Find where the given text appears and provide that cell's center as (x, y) coordinate. 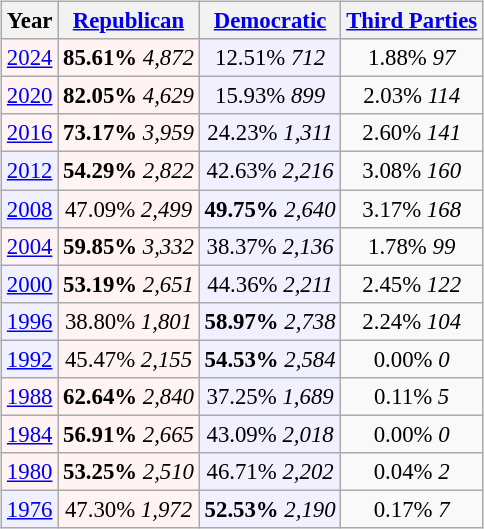
1992 (30, 359)
Democratic (270, 21)
2000 (30, 284)
42.63% 2,216 (270, 171)
0.17% 7 (412, 509)
56.91% 2,665 (129, 434)
1996 (30, 321)
12.51% 712 (270, 58)
37.25% 1,689 (270, 396)
49.75% 2,640 (270, 209)
3.08% 160 (412, 171)
0.11% 5 (412, 396)
59.85% 3,332 (129, 246)
47.09% 2,499 (129, 209)
1980 (30, 472)
38.37% 2,136 (270, 246)
38.80% 1,801 (129, 321)
54.53% 2,584 (270, 359)
1.78% 99 (412, 246)
85.61% 4,872 (129, 58)
1.88% 97 (412, 58)
Third Parties (412, 21)
1976 (30, 509)
1988 (30, 396)
54.29% 2,822 (129, 171)
2.03% 114 (412, 96)
15.93% 899 (270, 96)
Republican (129, 21)
1984 (30, 434)
44.36% 2,211 (270, 284)
45.47% 2,155 (129, 359)
53.19% 2,651 (129, 284)
2020 (30, 96)
82.05% 4,629 (129, 96)
2.60% 141 (412, 133)
53.25% 2,510 (129, 472)
43.09% 2,018 (270, 434)
Year (30, 21)
73.17% 3,959 (129, 133)
24.23% 1,311 (270, 133)
2.45% 122 (412, 284)
58.97% 2,738 (270, 321)
2008 (30, 209)
52.53% 2,190 (270, 509)
47.30% 1,972 (129, 509)
0.04% 2 (412, 472)
2016 (30, 133)
62.64% 2,840 (129, 396)
46.71% 2,202 (270, 472)
2012 (30, 171)
2024 (30, 58)
2004 (30, 246)
3.17% 168 (412, 209)
2.24% 104 (412, 321)
